Scan for the cell matching the given text and deliver its [X, Y] coordinate at center. 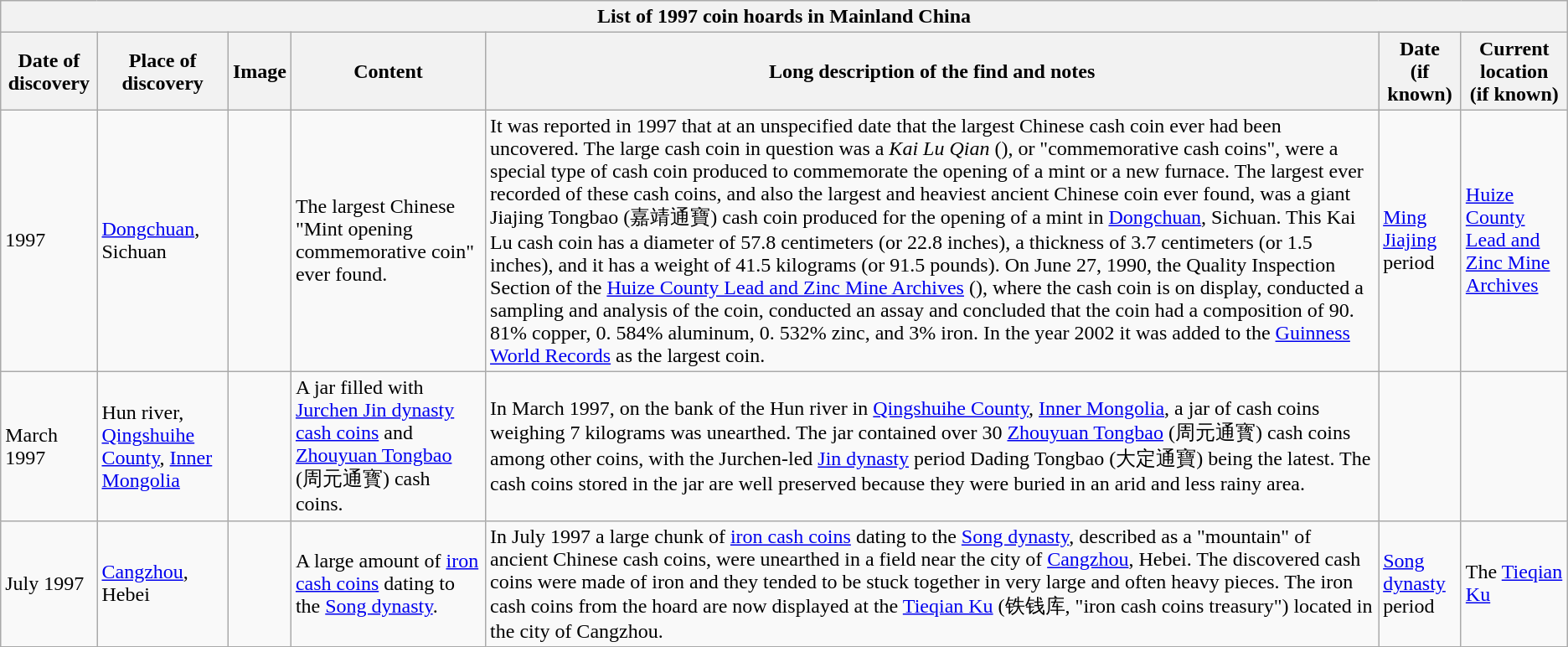
Date of discovery [49, 71]
A jar filled with Jurchen Jin dynasty cash coins and Zhouyuan Tongbao (周元通寳) cash coins. [388, 446]
Long description of the find and notes [932, 71]
Date(if known) [1421, 71]
Hun river, Qingshuihe County, Inner Mongolia [162, 446]
The largest Chinese "Mint opening commemorative coin" ever found. [388, 241]
Content [388, 71]
March 1997 [49, 446]
The Tieqian Ku [1514, 583]
Dongchuan, Sichuan [162, 241]
1997 [49, 241]
Ming Jiajing period [1421, 241]
List of 1997 coin hoards in Mainland China [784, 17]
Image [260, 71]
Huize County Lead and Zinc Mine Archives [1514, 241]
A large amount of iron cash coins dating to the Song dynasty. [388, 583]
July 1997 [49, 583]
Current location(if known) [1514, 71]
Place of discovery [162, 71]
Cangzhou, Hebei [162, 583]
Song dynasty period [1421, 583]
